Determine the [x, y] coordinate at the center of the cell enclosing the given text.  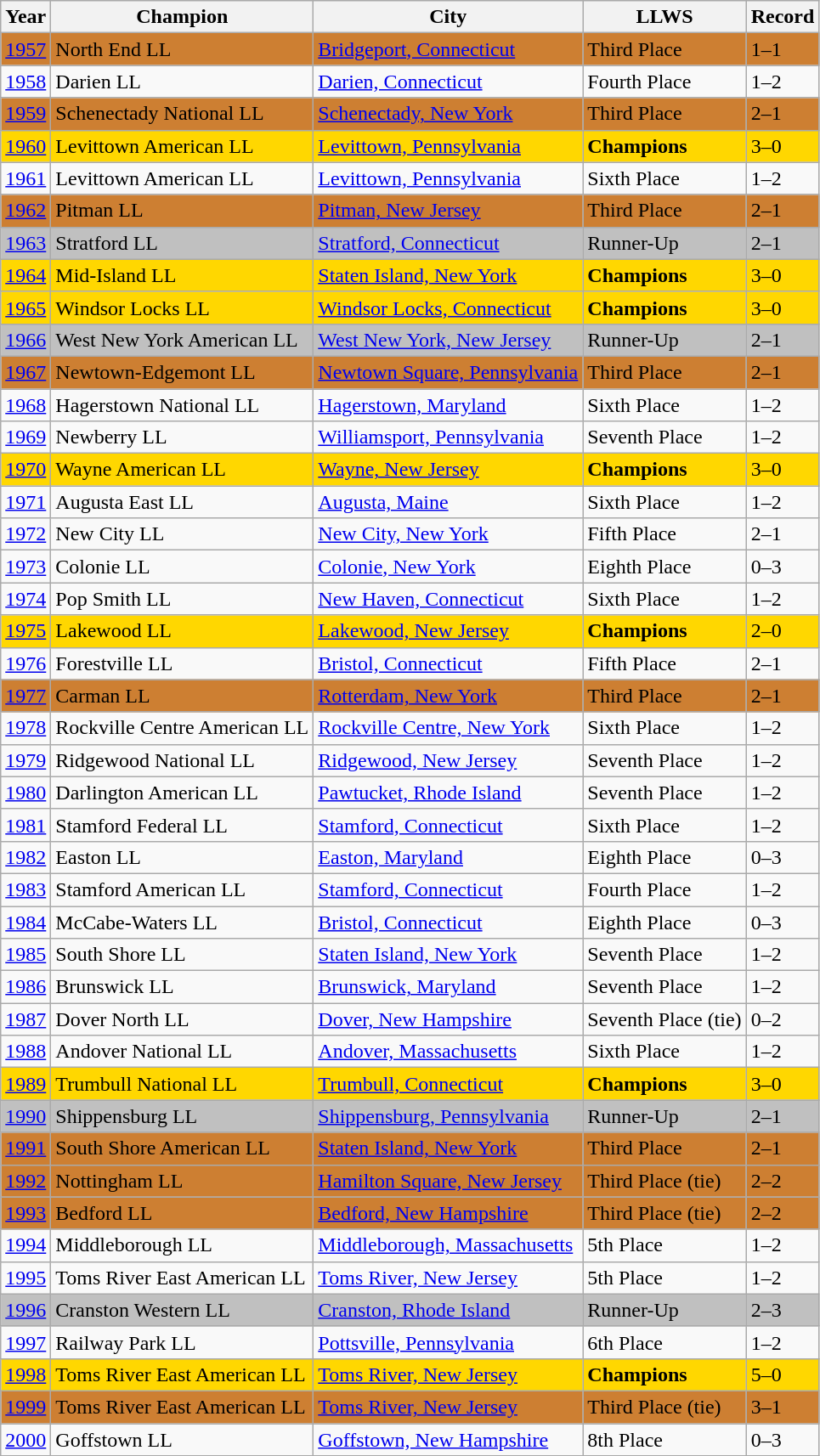
1968 [25, 405]
1989 [25, 1084]
Pitman, New Jersey [449, 211]
1966 [25, 340]
1993 [25, 1213]
Schenectady, New York [449, 114]
1983 [25, 889]
1984 [25, 922]
Windsor Locks, Connecticut [449, 308]
2–3 [783, 1310]
1962 [25, 211]
1988 [25, 1052]
6th Place [664, 1342]
1999 [25, 1407]
1998 [25, 1374]
Darien, Connecticut [449, 82]
McCabe-Waters LL [182, 922]
North End LL [182, 49]
Lakewood LL [182, 631]
Nottingham LL [182, 1181]
Middleborough LL [182, 1245]
1991 [25, 1148]
Brunswick, Maryland [449, 987]
Newtown Square, Pennsylvania [449, 372]
Bedford LL [182, 1213]
Middleborough, Massachusetts [449, 1245]
Brunswick LL [182, 987]
1995 [25, 1278]
1974 [25, 599]
Bridgeport, Connecticut [449, 49]
Stamford Federal LL [182, 825]
Stamford American LL [182, 889]
1973 [25, 567]
Newtown-Edgemont LL [182, 372]
Andover, Massachusetts [449, 1052]
Ridgewood, New Jersey [449, 760]
Augusta, Maine [449, 502]
Colonie, New York [449, 567]
Shippensburg, Pennsylvania [449, 1116]
1959 [25, 114]
1964 [25, 275]
Newberry LL [182, 437]
1961 [25, 178]
Pottsville, Pennsylvania [449, 1342]
1957 [25, 49]
1990 [25, 1116]
1971 [25, 502]
1997 [25, 1342]
Carman LL [182, 696]
Dover, New Hampshire [449, 1019]
2000 [25, 1440]
Seventh Place (tie) [664, 1019]
Ridgewood National LL [182, 760]
New Haven, Connecticut [449, 599]
City [449, 17]
Pitman LL [182, 211]
1970 [25, 470]
1980 [25, 793]
5–0 [783, 1374]
Augusta East LL [182, 502]
1992 [25, 1181]
Hagerstown National LL [182, 405]
New City, New York [449, 534]
Stratford LL [182, 243]
1967 [25, 372]
Windsor Locks LL [182, 308]
Wayne American LL [182, 470]
1987 [25, 1019]
Hamilton Square, New Jersey [449, 1181]
Year [25, 17]
Darlington American LL [182, 793]
New City LL [182, 534]
Stratford, Connecticut [449, 243]
Cranston Western LL [182, 1310]
Hagerstown, Maryland [449, 405]
South Shore American LL [182, 1148]
1963 [25, 243]
Williamsport, Pennsylvania [449, 437]
1960 [25, 146]
1958 [25, 82]
Darien LL [182, 82]
Dover North LL [182, 1019]
1996 [25, 1310]
Trumbull, Connecticut [449, 1084]
Rockville Centre, New York [449, 728]
Goffstown LL [182, 1440]
1985 [25, 955]
Railway Park LL [182, 1342]
Pop Smith LL [182, 599]
1978 [25, 728]
West New York American LL [182, 340]
Forestville LL [182, 663]
1977 [25, 696]
West New York, New Jersey [449, 340]
1969 [25, 437]
Champion [182, 17]
1–1 [783, 49]
Cranston, Rhode Island [449, 1310]
Goffstown, New Hampshire [449, 1440]
Record [783, 17]
Colonie LL [182, 567]
Mid-Island LL [182, 275]
1979 [25, 760]
Easton, Maryland [449, 857]
8th Place [664, 1440]
1981 [25, 825]
LLWS [664, 17]
Andover National LL [182, 1052]
3–1 [783, 1407]
South Shore LL [182, 955]
Schenectady National LL [182, 114]
Bedford, New Hampshire [449, 1213]
Pawtucket, Rhode Island [449, 793]
1975 [25, 631]
0–2 [783, 1019]
Easton LL [182, 857]
2–0 [783, 631]
1972 [25, 534]
Lakewood, New Jersey [449, 631]
1965 [25, 308]
Rockville Centre American LL [182, 728]
1986 [25, 987]
1976 [25, 663]
1994 [25, 1245]
Shippensburg LL [182, 1116]
Trumbull National LL [182, 1084]
1982 [25, 857]
Rotterdam, New York [449, 696]
Wayne, New Jersey [449, 470]
